Return (x, y) of the center of cell containing provided text 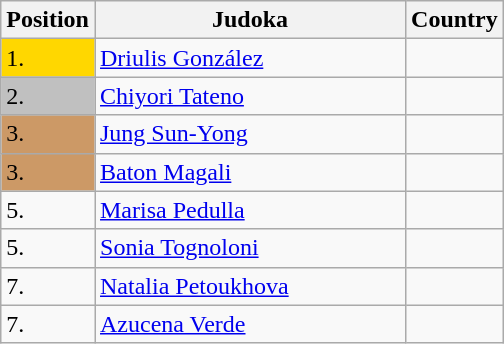
Driulis González (250, 58)
Sonia Tognoloni (250, 248)
Azucena Verde (250, 324)
Position (48, 20)
Judoka (250, 20)
Marisa Pedulla (250, 210)
Country (455, 20)
1. (48, 58)
Baton Magali (250, 172)
2. (48, 96)
Jung Sun-Yong (250, 134)
Natalia Petoukhova (250, 286)
Chiyori Tateno (250, 96)
